Detect which cell encompasses the target text, then output its (x, y) center coordinate. 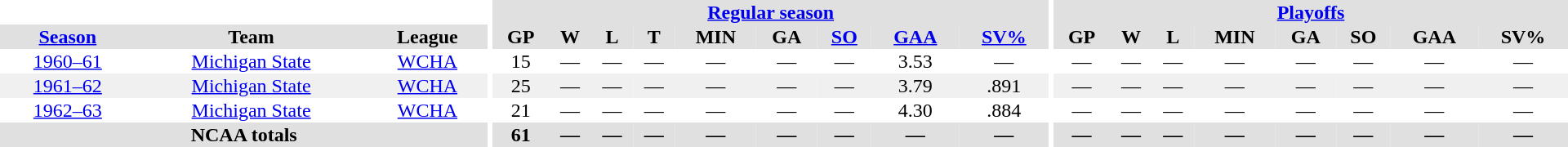
15 (521, 61)
NCAA totals (243, 135)
Season (68, 37)
League (427, 37)
21 (521, 110)
25 (521, 86)
3.53 (915, 61)
Team (252, 37)
1960–61 (68, 61)
1961–62 (68, 86)
4.30 (915, 110)
.884 (1004, 110)
Regular season (771, 12)
Playoffs (1311, 12)
.891 (1004, 86)
3.79 (915, 86)
T (653, 37)
1962–63 (68, 110)
61 (521, 135)
